Locate the cell with the specified text and output its (x, y) center coordinate. 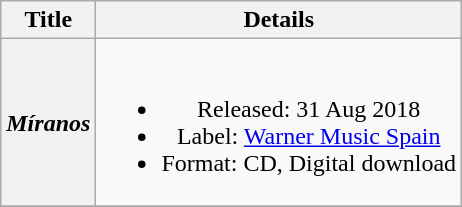
Details (279, 20)
Released: 31 Aug 2018Label: Warner Music SpainFormat: CD, Digital download (279, 122)
Míranos (48, 122)
Title (48, 20)
